Provide the [x, y] coordinate of the cell's center where the given text is located.  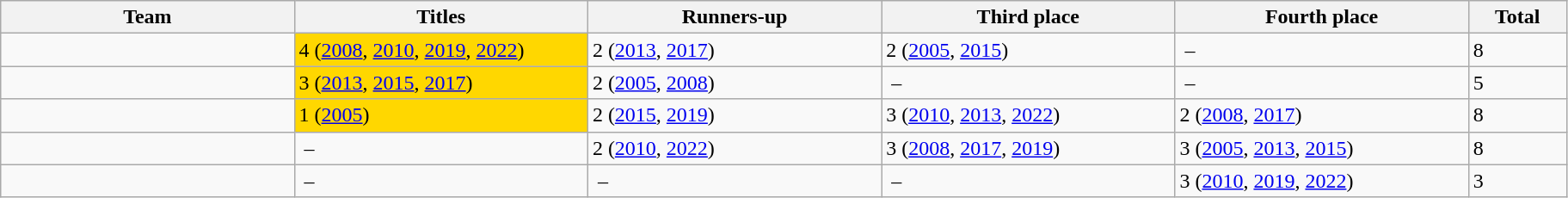
1 (2005) [440, 115]
2 (2010, 2022) [735, 148]
2 (2015, 2019) [735, 115]
Team [148, 17]
Titles [440, 17]
3 (2005, 2013, 2015) [1321, 148]
2 (2005, 2015) [1029, 50]
2 (2013, 2017) [735, 50]
3 (2013, 2015, 2017) [440, 83]
3 [1517, 181]
Total [1517, 17]
2 (2005, 2008) [735, 83]
5 [1517, 83]
Fourth place [1321, 17]
Third place [1029, 17]
4 (2008, 2010, 2019, 2022) [440, 50]
Runners-up [735, 17]
2 (2008, 2017) [1321, 115]
3 (2008, 2017, 2019) [1029, 148]
3 (2010, 2013, 2022) [1029, 115]
3 (2010, 2019, 2022) [1321, 181]
